For the text-containing cell, return its midpoint in (x, y) coordinate format. 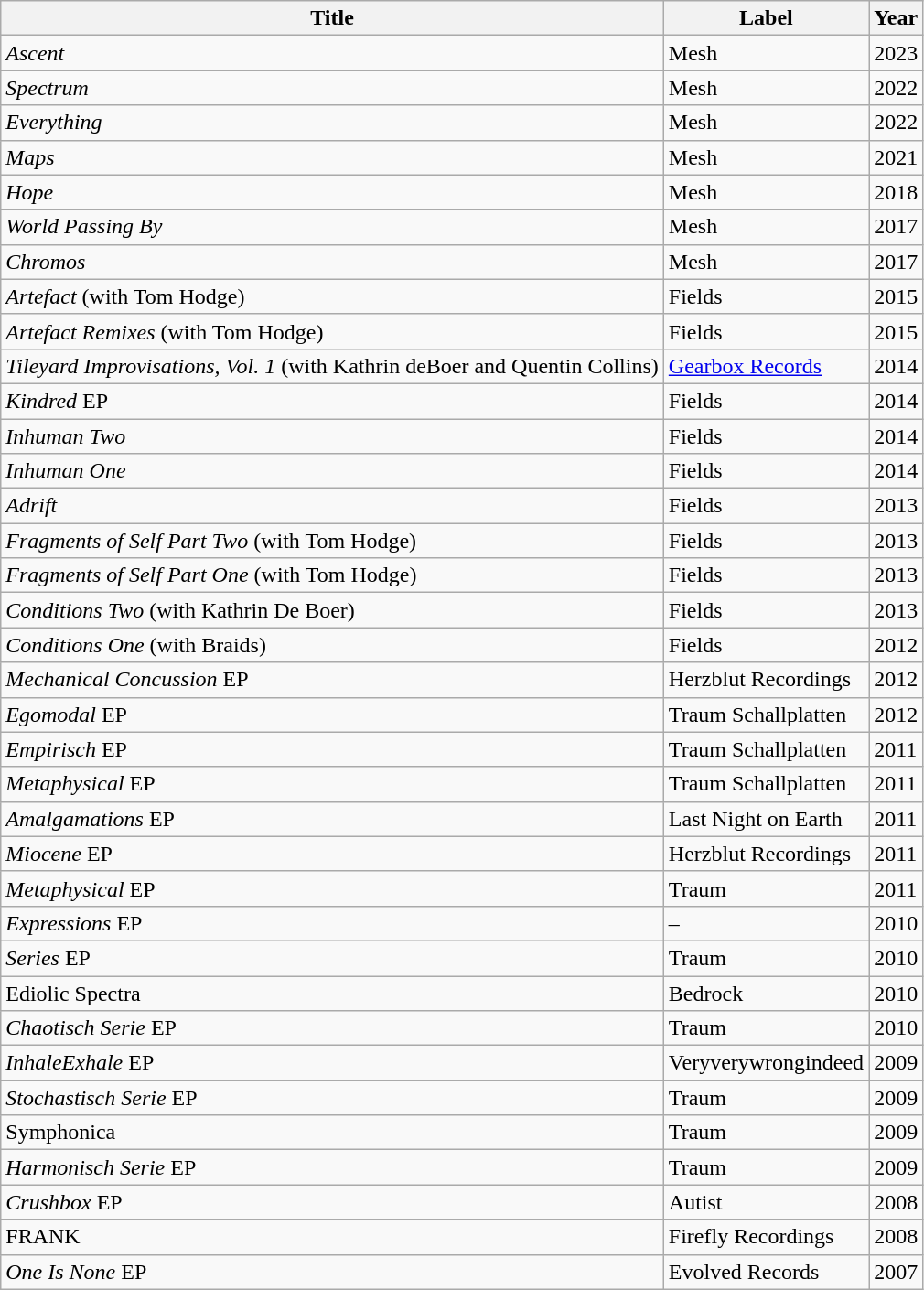
One Is None EP (333, 1272)
Maps (333, 157)
FRANK (333, 1237)
Ediolic Spectra (333, 993)
Series EP (333, 958)
Title (333, 18)
Evolved Records (766, 1272)
Autist (766, 1202)
Bedrock (766, 993)
Conditions Two (with Kathrin De Boer) (333, 610)
Everything (333, 123)
World Passing By (333, 227)
Year (897, 18)
Amalgamations EP (333, 819)
Fragments of Self Part Two (with Tom Hodge) (333, 541)
Artefact (with Tom Hodge) (333, 296)
Spectrum (333, 88)
Veryverywrongindeed (766, 1063)
Mechanical Concussion EP (333, 680)
Harmonisch Serie EP (333, 1167)
Empirisch EP (333, 749)
Expressions EP (333, 923)
Label (766, 18)
Hope (333, 192)
Last Night on Earth (766, 819)
Adrift (333, 506)
Miocene EP (333, 854)
Egomodal EP (333, 715)
– (766, 923)
Inhuman Two (333, 436)
2023 (897, 53)
Crushbox EP (333, 1202)
Fragments of Self Part One (with Tom Hodge) (333, 575)
2007 (897, 1272)
Tileyard Improvisations, Vol. 1 (with Kathrin deBoer and Quentin Collins) (333, 366)
Kindred EP (333, 401)
Symphonica (333, 1133)
Inhuman One (333, 471)
Ascent (333, 53)
Stochastisch Serie EP (333, 1098)
Chromos (333, 262)
Firefly Recordings (766, 1237)
Conditions One (with Braids) (333, 645)
2018 (897, 192)
Chaotisch Serie EP (333, 1028)
2021 (897, 157)
Artefact Remixes (with Tom Hodge) (333, 331)
Gearbox Records (766, 366)
InhaleExhale EP (333, 1063)
